Output the [X, Y] coordinate of the center of the cell containing the given text.  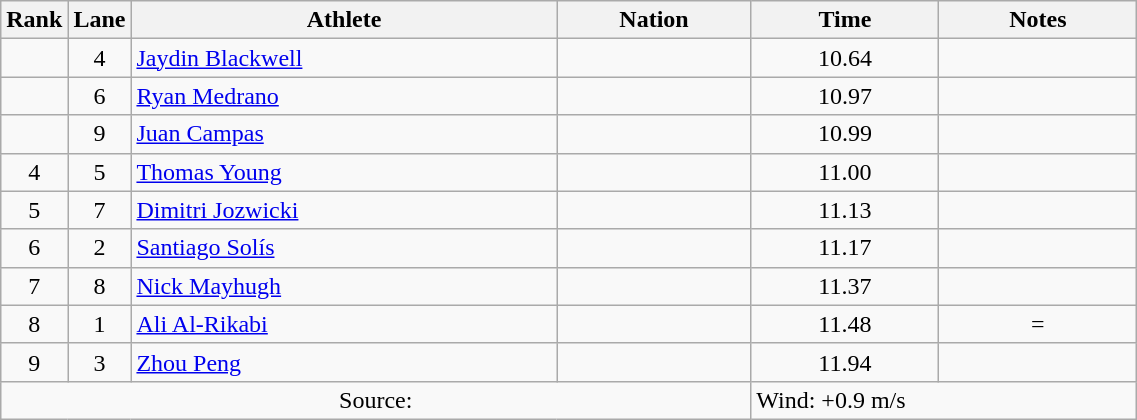
Rank [34, 20]
Santiago Solís [344, 248]
3 [100, 362]
11.37 [845, 286]
1 [100, 324]
Ali Al-Rikabi [344, 324]
Wind: +0.9 m/s [944, 400]
11.00 [845, 172]
2 [100, 248]
Nation [654, 20]
Dimitri Jozwicki [344, 210]
Source: [376, 400]
Zhou Peng [344, 362]
Athlete [344, 20]
10.64 [845, 58]
Time [845, 20]
11.94 [845, 362]
Thomas Young [344, 172]
10.99 [845, 134]
11.17 [845, 248]
Juan Campas [344, 134]
Lane [100, 20]
11.48 [845, 324]
10.97 [845, 96]
= [1038, 324]
Jaydin Blackwell [344, 58]
11.13 [845, 210]
Ryan Medrano [344, 96]
Nick Mayhugh [344, 286]
Notes [1038, 20]
